From the cell containing the given text, extract its center point as [X, Y] coordinate. 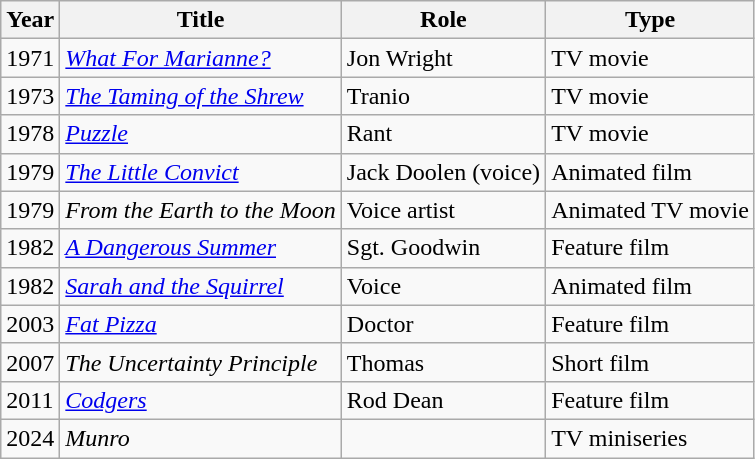
Tranio [443, 96]
Title [200, 20]
Year [30, 20]
2007 [30, 362]
Jon Wright [443, 58]
The Taming of the Shrew [200, 96]
Fat Pizza [200, 324]
The Little Convict [200, 172]
Role [443, 20]
Munro [200, 438]
From the Earth to the Moon [200, 210]
Type [650, 20]
1971 [30, 58]
2024 [30, 438]
TV miniseries [650, 438]
Codgers [200, 400]
Voice artist [443, 210]
Doctor [443, 324]
Sgt. Goodwin [443, 248]
Sarah and the Squirrel [200, 286]
What For Marianne? [200, 58]
Jack Doolen (voice) [443, 172]
Animated TV movie [650, 210]
Voice [443, 286]
Rant [443, 134]
Puzzle [200, 134]
2011 [30, 400]
1973 [30, 96]
The Uncertainty Principle [200, 362]
Thomas [443, 362]
A Dangerous Summer [200, 248]
Short film [650, 362]
1978 [30, 134]
Rod Dean [443, 400]
2003 [30, 324]
